Pinpoint the cell where the given text exists, returning its (X, Y) midpoint coordinate. 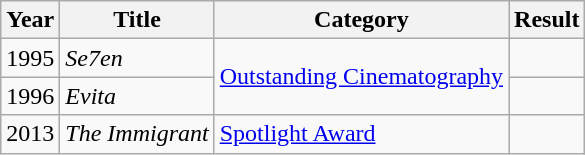
Outstanding Cinematography (361, 77)
1995 (30, 58)
Result (547, 20)
2013 (30, 134)
Spotlight Award (361, 134)
Title (137, 20)
Evita (137, 96)
Se7en (137, 58)
The Immigrant (137, 134)
1996 (30, 96)
Category (361, 20)
Year (30, 20)
